Locate the cell with the specified text and output its (x, y) center coordinate. 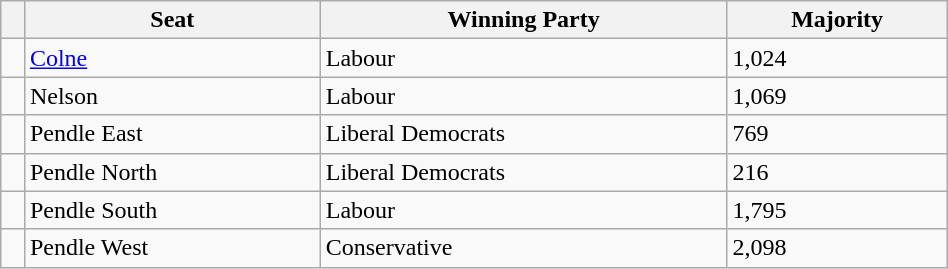
Pendle North (172, 172)
1,024 (837, 58)
769 (837, 134)
216 (837, 172)
1,069 (837, 96)
Colne (172, 58)
Seat (172, 20)
1,795 (837, 210)
Conservative (524, 248)
Nelson (172, 96)
Pendle South (172, 210)
Pendle West (172, 248)
Majority (837, 20)
2,098 (837, 248)
Winning Party (524, 20)
Pendle East (172, 134)
